Identify which cell holds the provided text, then report its [x, y] central coordinate. 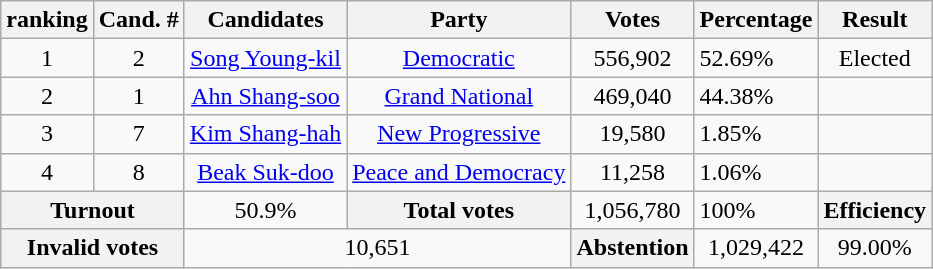
ranking [47, 20]
Beak Suk-doo [265, 172]
Peace and Democracy [459, 172]
Grand National [459, 96]
556,902 [632, 58]
11,258 [632, 172]
Abstention [632, 248]
50.9% [265, 210]
1.85% [756, 134]
Total votes [459, 210]
19,580 [632, 134]
1,056,780 [632, 210]
52.69% [756, 58]
Votes [632, 20]
4 [47, 172]
99.00% [875, 248]
Kim Shang-hah [265, 134]
New Progressive [459, 134]
469,040 [632, 96]
Efficiency [875, 210]
Democratic [459, 58]
Candidates [265, 20]
Ahn Shang-soo [265, 96]
100% [756, 210]
3 [47, 134]
Cand. # [138, 20]
Turnout [93, 210]
Result [875, 20]
Song Young-kil [265, 58]
Invalid votes [93, 248]
Percentage [756, 20]
Elected [875, 58]
7 [138, 134]
8 [138, 172]
1.06% [756, 172]
10,651 [378, 248]
1,029,422 [756, 248]
44.38% [756, 96]
Party [459, 20]
